For the text-containing cell, return its midpoint in (x, y) coordinate format. 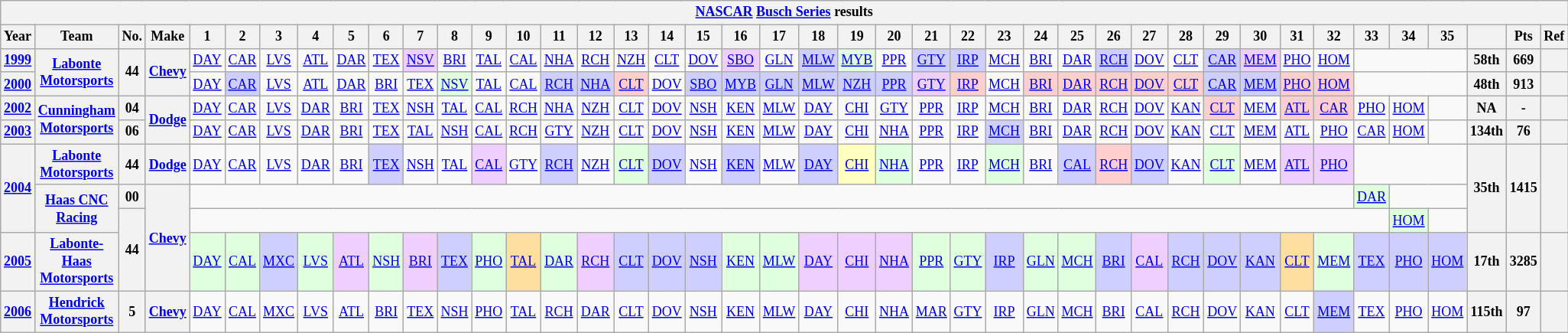
Team (76, 37)
- (1523, 107)
12 (596, 37)
2003 (18, 132)
76 (1523, 132)
NASCAR Busch Series results (784, 12)
115th (1487, 312)
2 (242, 37)
Ref (1554, 37)
Year (18, 37)
3285 (1523, 262)
Haas CNC Racing (76, 208)
11 (559, 37)
2000 (18, 84)
24 (1040, 37)
29 (1222, 37)
No. (131, 37)
19 (857, 37)
33 (1372, 37)
8 (454, 37)
32 (1334, 37)
4 (315, 37)
31 (1297, 37)
Hendrick Motorsports (76, 312)
21 (931, 37)
MAR (931, 312)
913 (1523, 84)
17 (778, 37)
00 (131, 196)
2006 (18, 312)
20 (894, 37)
10 (524, 37)
58th (1487, 60)
Pts (1523, 37)
35th (1487, 188)
2004 (18, 188)
1415 (1523, 188)
NA (1487, 107)
26 (1114, 37)
9 (489, 37)
6 (387, 37)
3 (279, 37)
13 (631, 37)
Make (167, 37)
97 (1523, 312)
35 (1448, 37)
Labonte-Haas Motorsports (76, 262)
06 (131, 132)
Cunningham Motorsports (76, 119)
134th (1487, 132)
28 (1186, 37)
23 (1005, 37)
18 (818, 37)
1999 (18, 60)
669 (1523, 60)
34 (1408, 37)
30 (1261, 37)
25 (1077, 37)
2002 (18, 107)
27 (1149, 37)
15 (703, 37)
14 (667, 37)
04 (131, 107)
17th (1487, 262)
22 (968, 37)
7 (420, 37)
16 (741, 37)
1 (207, 37)
48th (1487, 84)
2005 (18, 262)
